Search for the cell housing the specified text and yield its (x, y) center coordinate. 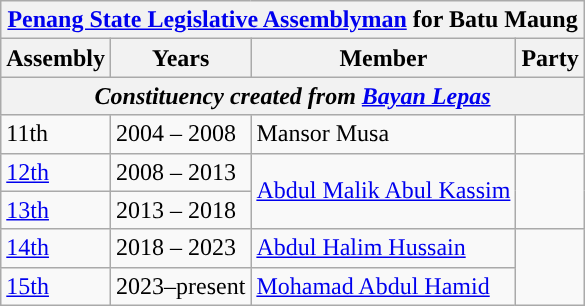
Assembly (56, 58)
11th (56, 134)
2023–present (180, 286)
Abdul Malik Abul Kassim (384, 191)
Constituency created from Bayan Lepas (293, 96)
2004 – 2008 (180, 134)
12th (56, 172)
2018 – 2023 (180, 248)
14th (56, 248)
Party (550, 58)
2008 – 2013 (180, 172)
13th (56, 210)
Mansor Musa (384, 134)
Mohamad Abdul Hamid (384, 286)
Years (180, 58)
Abdul Halim Hussain (384, 248)
15th (56, 286)
2013 – 2018 (180, 210)
Penang State Legislative Assemblyman for Batu Maung (293, 20)
Member (384, 58)
